Pinpoint the cell where the given text exists, returning its (X, Y) midpoint coordinate. 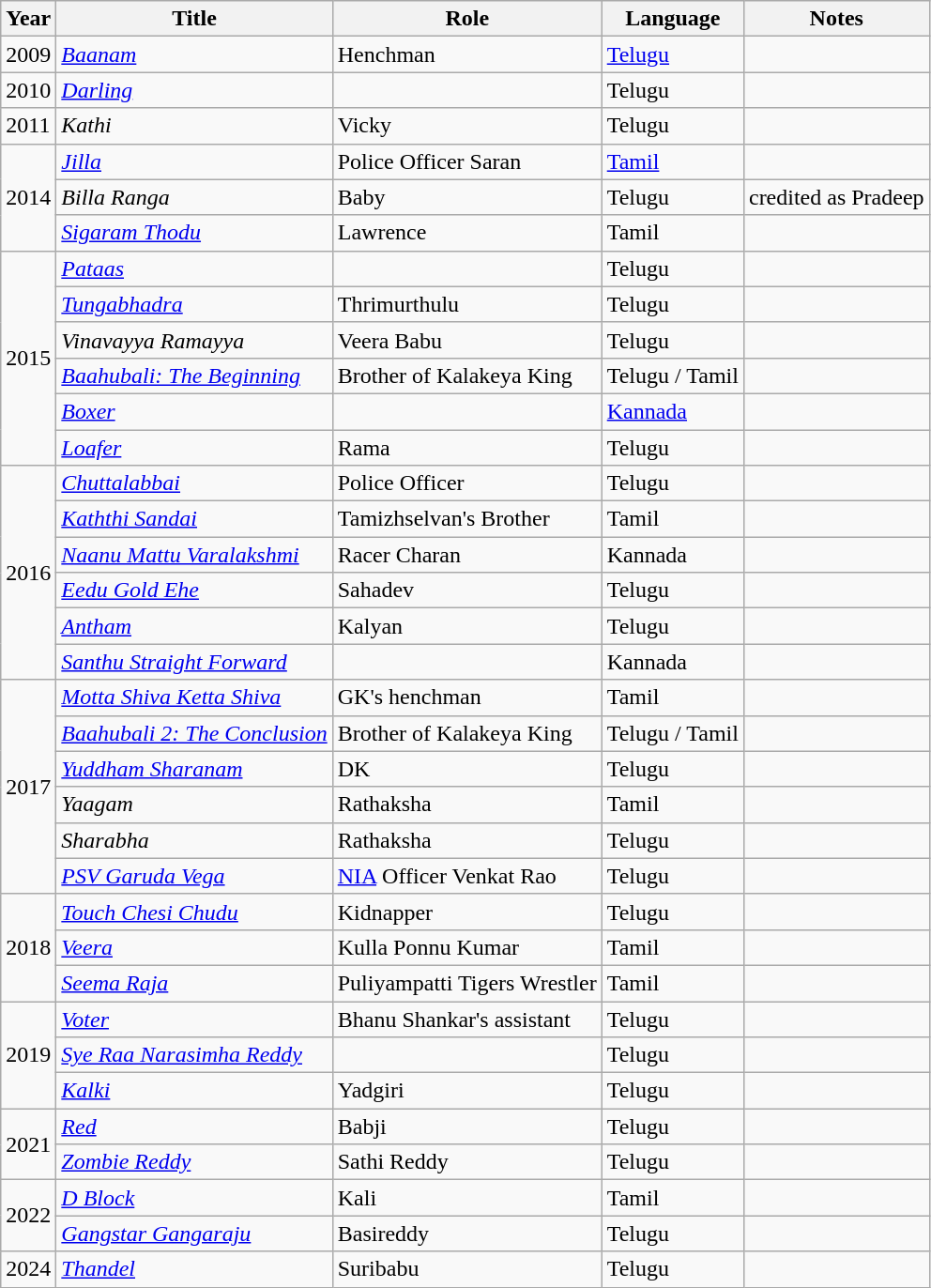
Vinavayya Ramayya (194, 340)
Police Officer (467, 483)
Title (194, 19)
Thandel (194, 1269)
2016 (28, 573)
Kalki (194, 1091)
Kulla Ponnu Kumar (467, 947)
Touch Chesi Chudu (194, 912)
Rama (467, 448)
Zombie Reddy (194, 1162)
credited as Pradeep (836, 197)
Baahubali: The Beginning (194, 376)
Voter (194, 1019)
Loafer (194, 448)
Chuttalabbai (194, 483)
Tamizhselvan's Brother (467, 519)
Yaagam (194, 805)
GK's henchman (467, 698)
Sye Raa Narasimha Reddy (194, 1055)
Sathi Reddy (467, 1162)
PSV Garuda Vega (194, 876)
Role (467, 19)
Pataas (194, 268)
Kidnapper (467, 912)
Jilla (194, 161)
Year (28, 19)
2009 (28, 54)
Tungabhadra (194, 304)
Racer Charan (467, 555)
Boxer (194, 411)
2022 (28, 1216)
Language (672, 19)
Lawrence (467, 233)
2014 (28, 197)
Vicky (467, 126)
Baahubali 2: The Conclusion (194, 733)
Seema Raja (194, 983)
2019 (28, 1054)
Yuddham Sharanam (194, 769)
Puliyampatti Tigers Wrestler (467, 983)
Kalyan (467, 626)
Gangstar Gangaraju (194, 1234)
Kathi (194, 126)
Antham (194, 626)
Baby (467, 197)
Notes (836, 19)
Naanu Mattu Varalakshmi (194, 555)
Kali (467, 1198)
2024 (28, 1269)
2018 (28, 947)
Red (194, 1127)
2021 (28, 1144)
Bhanu Shankar's assistant (467, 1019)
Yadgiri (467, 1091)
Sharabha (194, 840)
Eedu Gold Ehe (194, 590)
D Block (194, 1198)
Kaththi Sandai (194, 519)
Darling (194, 90)
Sigaram Thodu (194, 233)
Veera (194, 947)
Basireddy (467, 1234)
2011 (28, 126)
Henchman (467, 54)
NIA Officer Venkat Rao (467, 876)
Babji (467, 1127)
Motta Shiva Ketta Shiva (194, 698)
Veera Babu (467, 340)
2017 (28, 787)
DK (467, 769)
Santhu Straight Forward (194, 662)
Sahadev (467, 590)
2010 (28, 90)
Suribabu (467, 1269)
Billa Ranga (194, 197)
Police Officer Saran (467, 161)
Baanam (194, 54)
Thrimurthulu (467, 304)
2015 (28, 358)
